Identify which cell holds the provided text, then report its (x, y) central coordinate. 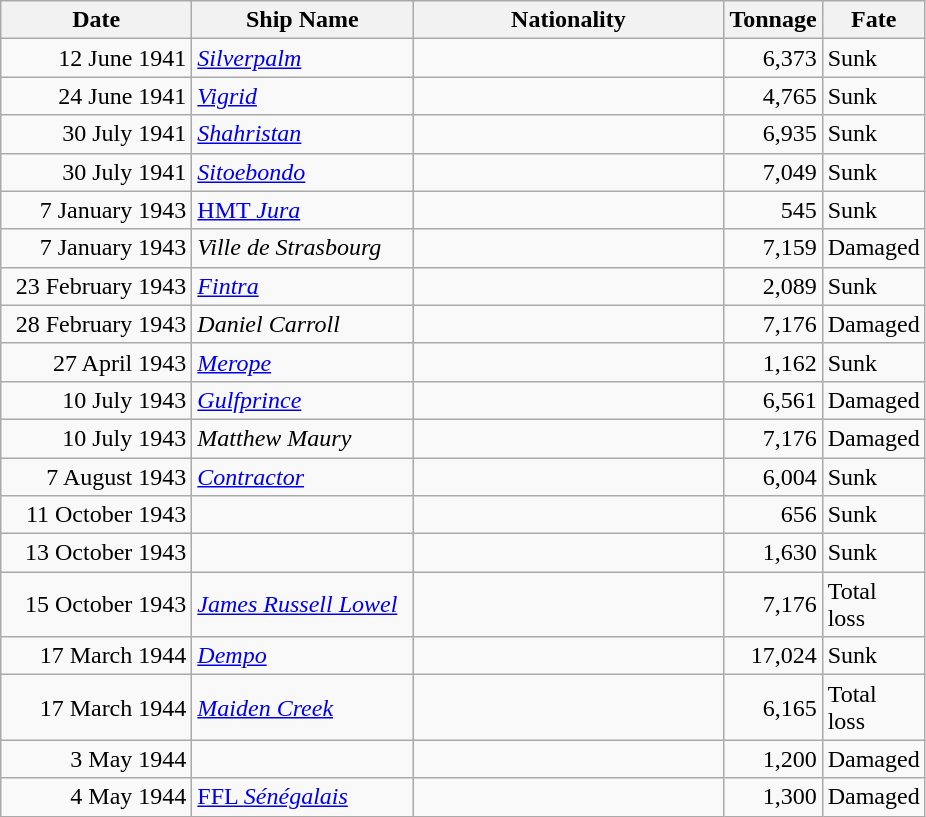
4,765 (773, 96)
1,630 (773, 553)
Gulfprince (302, 400)
Merope (302, 362)
Matthew Maury (302, 438)
23 February 1943 (96, 286)
28 February 1943 (96, 324)
1,200 (773, 759)
4 May 1944 (96, 797)
Nationality (568, 20)
Shahristan (302, 134)
Silverpalm (302, 58)
James Russell Lowel (302, 604)
12 June 1941 (96, 58)
15 October 1943 (96, 604)
2,089 (773, 286)
3 May 1944 (96, 759)
Fintra (302, 286)
6,004 (773, 477)
Ville de Strasbourg (302, 248)
6,373 (773, 58)
Contractor (302, 477)
6,561 (773, 400)
Daniel Carroll (302, 324)
7 August 1943 (96, 477)
7,159 (773, 248)
1,162 (773, 362)
545 (773, 210)
HMT Jura (302, 210)
Maiden Creek (302, 708)
6,165 (773, 708)
Fate (874, 20)
Sitoebondo (302, 172)
Vigrid (302, 96)
13 October 1943 (96, 553)
27 April 1943 (96, 362)
17,024 (773, 656)
11 October 1943 (96, 515)
656 (773, 515)
Ship Name (302, 20)
FFL Sénégalais (302, 797)
Tonnage (773, 20)
24 June 1941 (96, 96)
7,049 (773, 172)
1,300 (773, 797)
Dempo (302, 656)
Date (96, 20)
6,935 (773, 134)
